Pinpoint the cell where the given text exists, returning its (X, Y) midpoint coordinate. 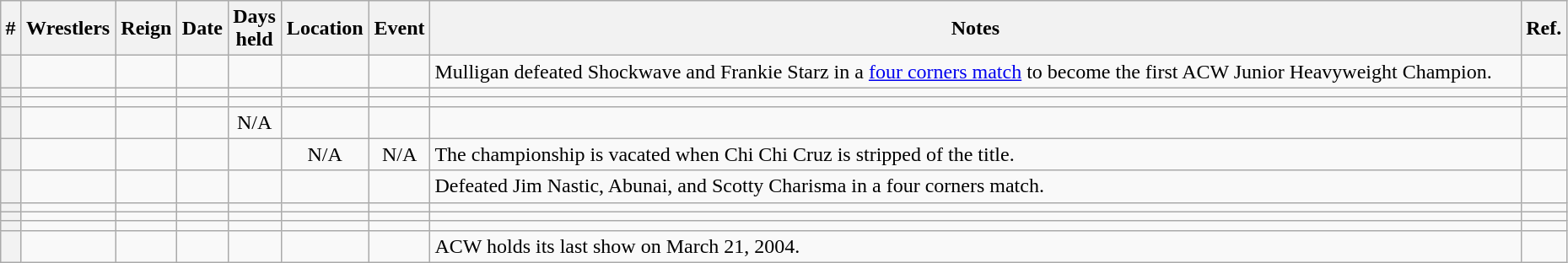
The championship is vacated when Chi Chi Cruz is stripped of the title. (975, 154)
Date (202, 29)
ACW holds its last show on March 21, 2004. (975, 246)
Notes (975, 29)
Mulligan defeated Shockwave and Frankie Starz in a four corners match to become the first ACW Junior Heavyweight Champion. (975, 72)
Reign (147, 29)
Defeated Jim Nastic, Abunai, and Scotty Charisma in a four corners match. (975, 186)
# (11, 29)
Daysheld (255, 29)
Wrestlers (67, 29)
Location (325, 29)
Ref. (1544, 29)
Event (400, 29)
